Scan for the cell matching the given text and deliver its (X, Y) coordinate at center. 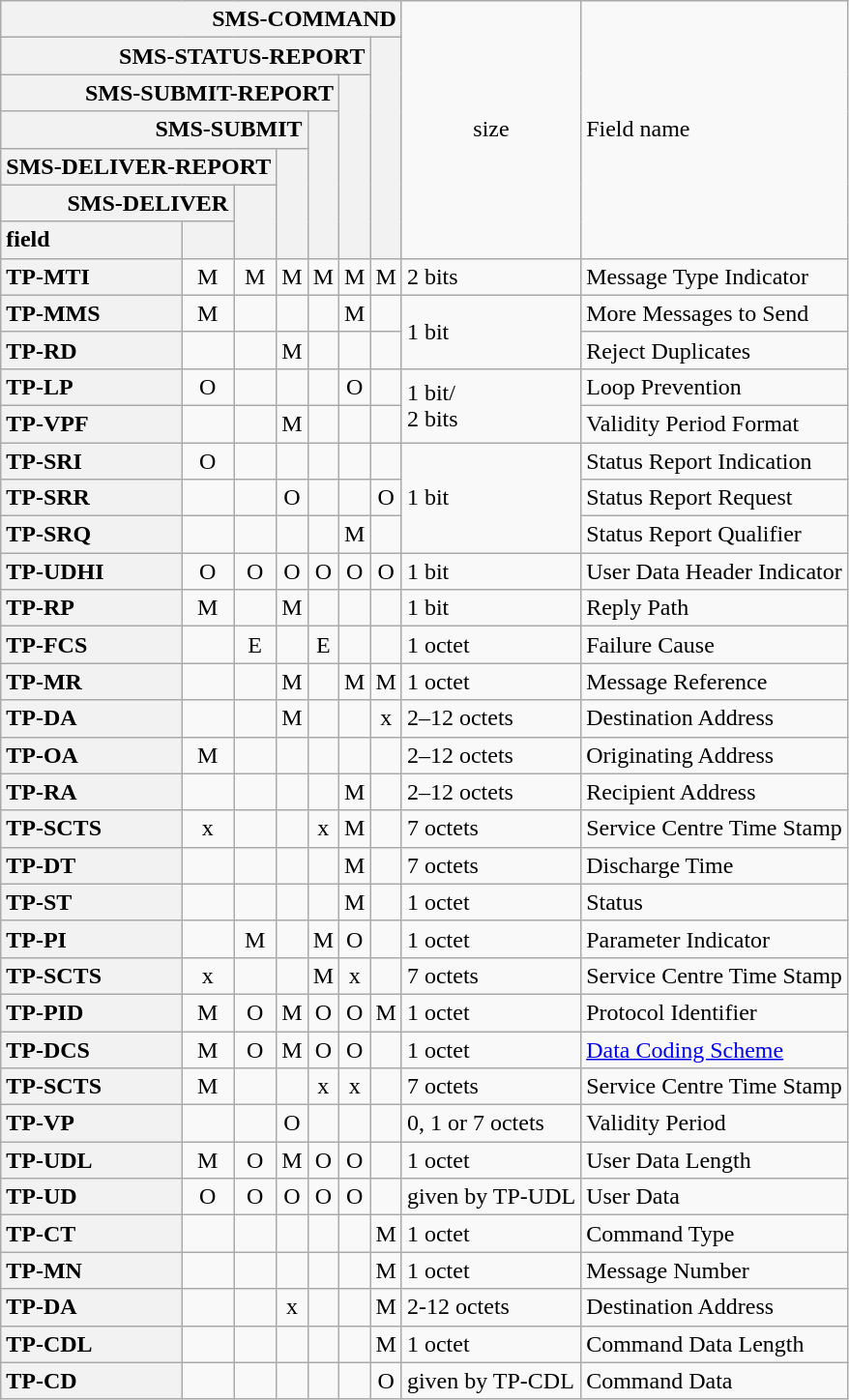
TP-DCS (91, 1049)
Reply Path (715, 608)
Failure Cause (715, 645)
TP-VP (91, 1123)
Reject Duplicates (715, 350)
TP-CT (91, 1234)
TP-MTI (91, 277)
given by TP-CDL (491, 1381)
TP-UD (91, 1197)
2 bits (491, 277)
Data Coding Scheme (715, 1049)
TP-FCS (91, 645)
TP-SRI (91, 461)
SMS-COMMAND (201, 19)
Parameter Indicator (715, 939)
Loop Prevention (715, 387)
Command Data (715, 1381)
Validity Period Format (715, 423)
Message Reference (715, 682)
TP-PID (91, 1012)
Command Type (715, 1234)
SMS-SUBMIT (155, 130)
TP-SRQ (91, 535)
Message Number (715, 1270)
Status Report Request (715, 498)
TP-VPF (91, 423)
SMS-STATUS-REPORT (186, 56)
Protocol Identifier (715, 1012)
TP-PI (91, 939)
Status Report Indication (715, 461)
User Data Length (715, 1160)
TP-SRR (91, 498)
Command Data Length (715, 1344)
Status Report Qualifier (715, 535)
1 bit/ 2 bits (491, 405)
TP-MR (91, 682)
Originating Address (715, 755)
More Messages to Send (715, 313)
TP-UDHI (91, 571)
TP-CD (91, 1381)
TP-MN (91, 1270)
SMS-DELIVER-REPORT (139, 166)
SMS-SUBMIT-REPORT (170, 93)
TP-LP (91, 387)
TP-UDL (91, 1160)
Field name (715, 130)
TP-OA (91, 755)
2-12 octets (491, 1307)
TP-RA (91, 792)
size (491, 130)
Validity Period (715, 1123)
field (91, 240)
Recipient Address (715, 792)
TP-RP (91, 608)
Message Type Indicator (715, 277)
Discharge Time (715, 865)
TP-MMS (91, 313)
TP-RD (91, 350)
TP-CDL (91, 1344)
Status (715, 902)
given by TP-UDL (491, 1197)
SMS-DELIVER (118, 203)
TP-ST (91, 902)
TP-DT (91, 865)
User Data (715, 1197)
User Data Header Indicator (715, 571)
0, 1 or 7 octets (491, 1123)
